Determine the (x, y) coordinate at the center of the cell enclosing the given text.  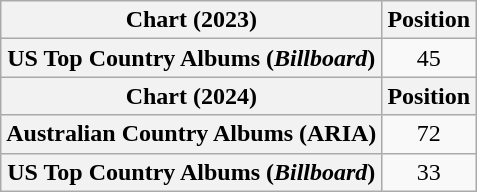
Australian Country Albums (ARIA) (192, 134)
45 (429, 58)
Chart (2024) (192, 96)
Chart (2023) (192, 20)
72 (429, 134)
33 (429, 172)
